From the cell containing the given text, extract its center point as [X, Y] coordinate. 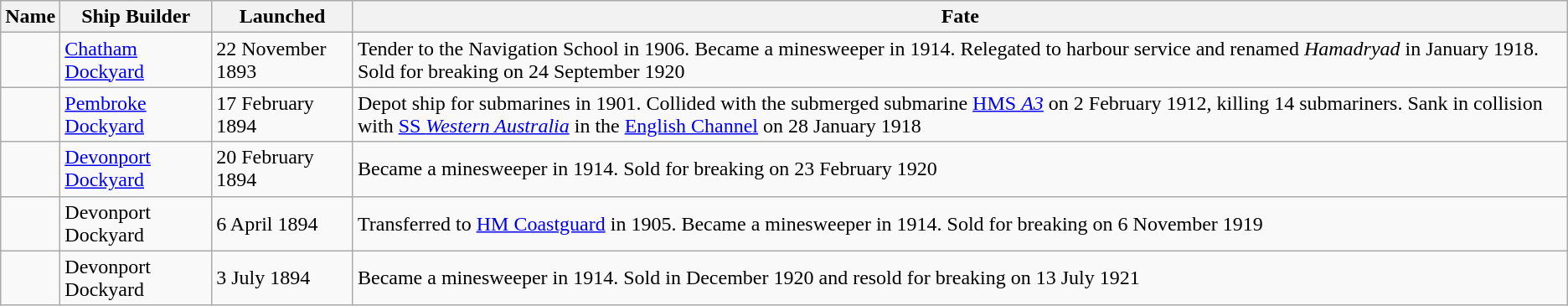
22 November 1893 [283, 60]
Launched [283, 17]
20 February 1894 [283, 169]
Transferred to HM Coastguard in 1905. Became a minesweeper in 1914. Sold for breaking on 6 November 1919 [960, 223]
6 April 1894 [283, 223]
Pembroke Dockyard [136, 114]
Became a minesweeper in 1914. Sold in December 1920 and resold for breaking on 13 July 1921 [960, 278]
Chatham Dockyard [136, 60]
Fate [960, 17]
Became a minesweeper in 1914. Sold for breaking on 23 February 1920 [960, 169]
3 July 1894 [283, 278]
Ship Builder [136, 17]
Name [30, 17]
17 February 1894 [283, 114]
